Detect which cell encompasses the target text, then output its (x, y) center coordinate. 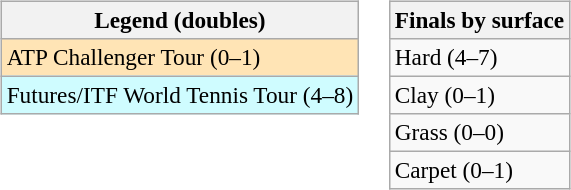
Clay (0–1) (479, 95)
Carpet (0–1) (479, 171)
Futures/ITF World Tennis Tour (4–8) (180, 95)
Finals by surface (479, 20)
Hard (4–7) (479, 57)
Grass (0–0) (479, 133)
ATP Challenger Tour (0–1) (180, 57)
Legend (doubles) (180, 20)
